Return (x, y) of the center of cell containing provided text 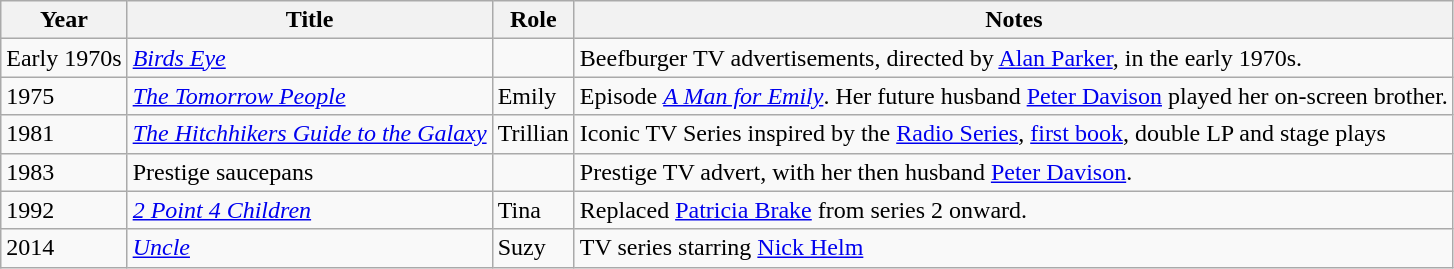
Year (64, 20)
Beefburger TV advertisements, directed by Alan Parker, in the early 1970s. (1014, 58)
Emily (533, 96)
1975 (64, 96)
Early 1970s (64, 58)
The Hitchhikers Guide to the Galaxy (310, 134)
Tina (533, 210)
Prestige TV advert, with her then husband Peter Davison. (1014, 172)
1981 (64, 134)
2014 (64, 248)
Iconic TV Series inspired by the Radio Series, first book, double LP and stage plays (1014, 134)
Uncle (310, 248)
TV series starring Nick Helm (1014, 248)
Suzy (533, 248)
Trillian (533, 134)
The Tomorrow People (310, 96)
Episode A Man for Emily. Her future husband Peter Davison played her on-screen brother. (1014, 96)
2 Point 4 Children (310, 210)
1992 (64, 210)
Prestige saucepans (310, 172)
Title (310, 20)
1983 (64, 172)
Replaced Patricia Brake from series 2 onward. (1014, 210)
Notes (1014, 20)
Role (533, 20)
Birds Eye (310, 58)
